Capture the cell that displays the provided text and extract its (x, y) central coordinate. 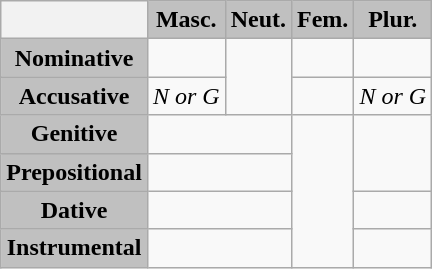
Fem. (323, 20)
Dative (74, 210)
Instrumental (74, 248)
Masc. (186, 20)
Neut. (258, 20)
Accusative (74, 96)
Nominative (74, 58)
Prepositional (74, 172)
Genitive (74, 134)
Plur. (393, 20)
